Capture the cell that displays the provided text and extract its (x, y) central coordinate. 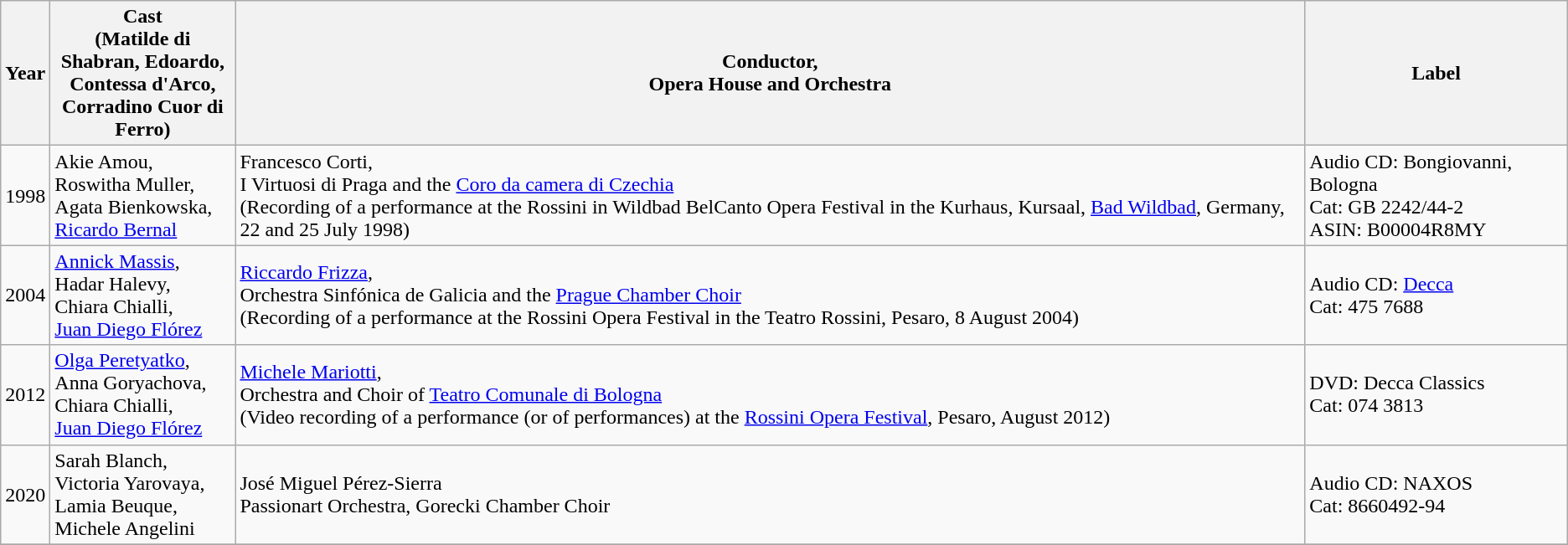
2004 (25, 295)
Label (1436, 74)
Audio CD: Bongiovanni, Bologna Cat: GB 2242/44-2 ASIN: B00004R8MY (1436, 196)
José Miguel Pérez-SierraPassionart Orchestra, Gorecki Chamber Choir (771, 494)
1998 (25, 196)
Audio CD: DeccaCat: 475 7688 (1436, 295)
2012 (25, 395)
Annick Massis,Hadar Halevy,Chiara Chialli,Juan Diego Flórez (142, 295)
Sarah Blanch,Victoria Yarovaya,Lamia Beuque,Michele Angelini (142, 494)
Conductor,Opera House and Orchestra (771, 74)
DVD: Decca ClassicsCat: 074 3813 (1436, 395)
Olga Peretyatko,Anna Goryachova,Chiara Chialli,Juan Diego Flórez (142, 395)
Cast(Matilde di Shabran, Edoardo,Contessa d'Arco,Corradino Cuor di Ferro) (142, 74)
Year (25, 74)
Audio CD: NAXOSCat: 8660492-94 (1436, 494)
Akie Amou,Roswitha Muller,Agata Bienkowska,Ricardo Bernal (142, 196)
2020 (25, 494)
